Extract the [x, y] coordinate from the center of the cell holding the provided text.  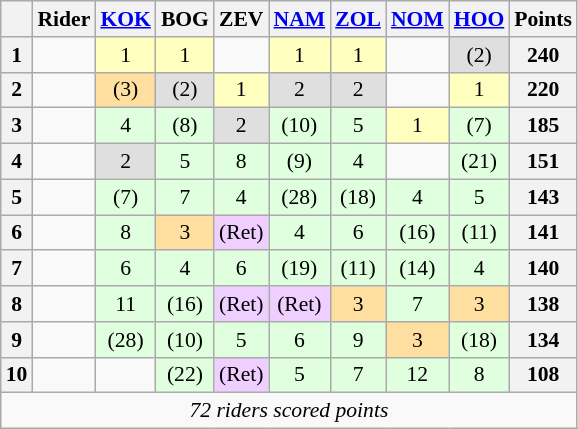
ZEV [242, 19]
Rider [64, 19]
NAM [299, 19]
(19) [299, 269]
11 [126, 304]
134 [543, 340]
10 [17, 375]
220 [543, 90]
151 [543, 162]
KOK [126, 19]
(3) [126, 90]
240 [543, 55]
(9) [299, 162]
143 [543, 197]
185 [543, 126]
72 riders scored points [289, 411]
(8) [185, 126]
140 [543, 269]
HOO [480, 19]
108 [543, 375]
NOM [418, 19]
141 [543, 233]
Points [543, 19]
ZOL [358, 19]
12 [418, 375]
(21) [480, 162]
(14) [418, 269]
(22) [185, 375]
138 [543, 304]
BOG [185, 19]
